Identify which cell holds the provided text, then report its [x, y] central coordinate. 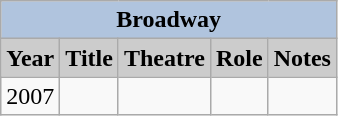
Theatre [164, 58]
Year [30, 58]
Title [90, 58]
2007 [30, 96]
Role [239, 58]
Notes [302, 58]
Broadway [169, 20]
